Detect which cell encompasses the target text, then output its [X, Y] center coordinate. 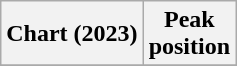
Chart (2023) [72, 34]
Peakposition [189, 34]
